From the cell containing the given text, extract its center point as (x, y) coordinate. 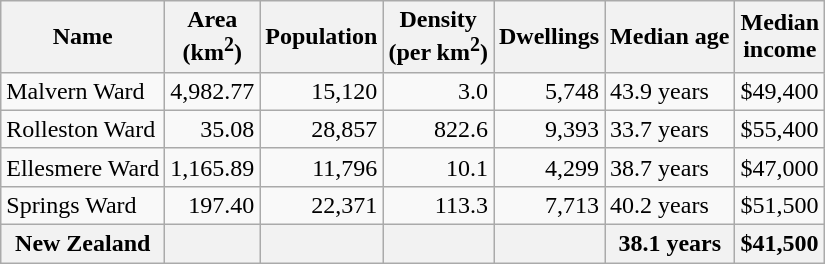
113.3 (438, 205)
15,120 (322, 91)
38.1 years (670, 244)
1,165.89 (212, 167)
11,796 (322, 167)
28,857 (322, 129)
40.2 years (670, 205)
22,371 (322, 205)
9,393 (550, 129)
Medianincome (780, 37)
197.40 (212, 205)
43.9 years (670, 91)
35.08 (212, 129)
4,982.77 (212, 91)
Median age (670, 37)
$41,500 (780, 244)
Name (83, 37)
Population (322, 37)
$55,400 (780, 129)
Springs Ward (83, 205)
3.0 (438, 91)
Rolleston Ward (83, 129)
Density(per km2) (438, 37)
$49,400 (780, 91)
New Zealand (83, 244)
Area(km2) (212, 37)
4,299 (550, 167)
Malvern Ward (83, 91)
5,748 (550, 91)
$47,000 (780, 167)
Ellesmere Ward (83, 167)
10.1 (438, 167)
$51,500 (780, 205)
Dwellings (550, 37)
33.7 years (670, 129)
7,713 (550, 205)
822.6 (438, 129)
38.7 years (670, 167)
